Output the [x, y] coordinate of the center of the cell containing the given text.  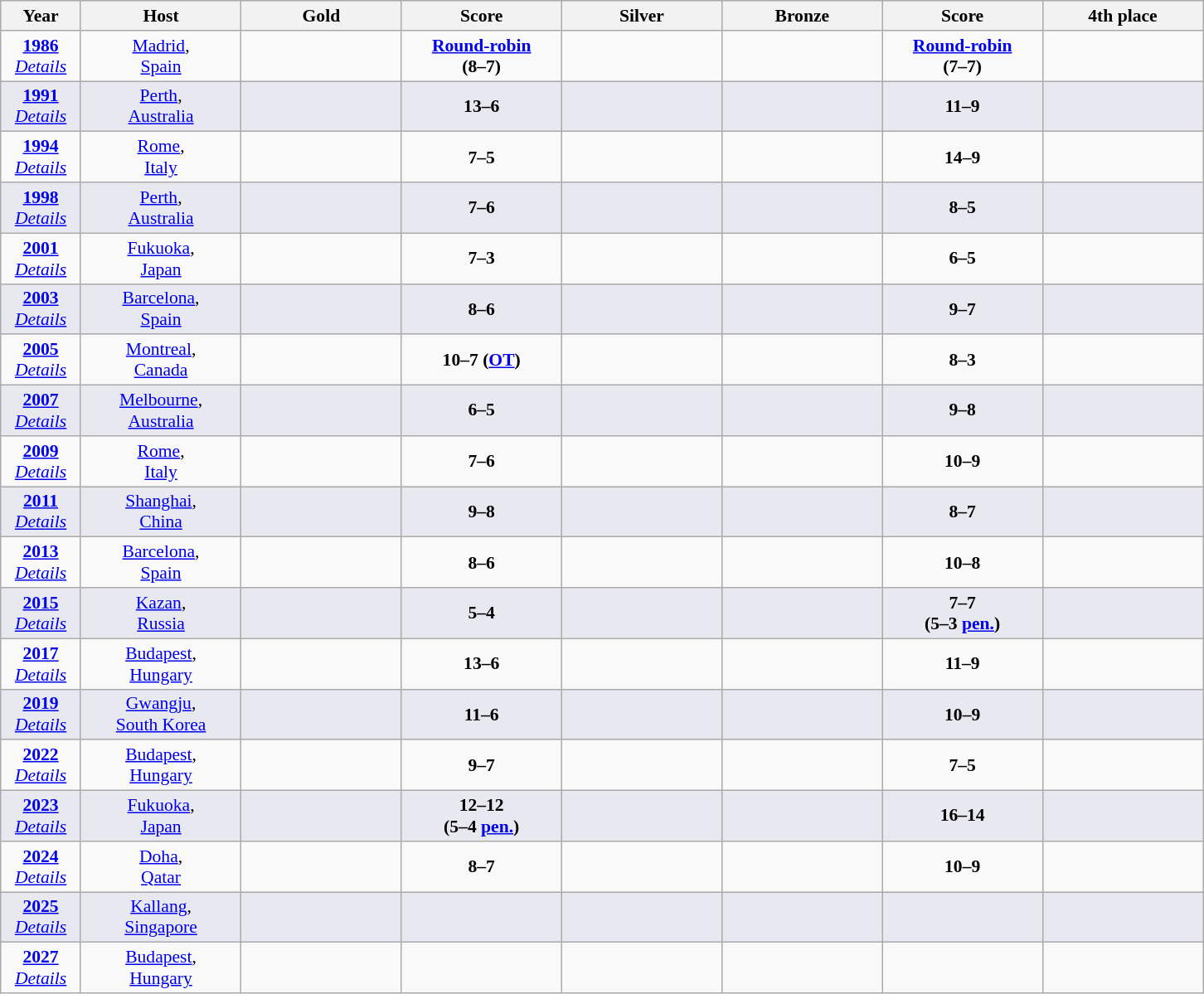
1986Details [41, 56]
10–7 (OT) [481, 360]
2005Details [41, 360]
Round-robin(7–7) [962, 56]
7–3 [481, 259]
2022Details [41, 766]
10–8 [962, 562]
2015Details [41, 613]
11–6 [481, 715]
2019Details [41, 715]
Kallang,Singapore [161, 917]
Bronze [803, 16]
1998Details [41, 207]
2003Details [41, 308]
2027Details [41, 968]
16–14 [962, 816]
5–4 [481, 613]
2009Details [41, 461]
8–3 [962, 360]
2017Details [41, 663]
2013Details [41, 562]
7–7 (5–3 pen.) [962, 613]
14–9 [962, 158]
Round-robin(8–7) [481, 56]
Shanghai,China [161, 512]
2023Details [41, 816]
Silver [642, 16]
2024Details [41, 867]
1991Details [41, 106]
8–5 [962, 207]
Gwangju,South Korea [161, 715]
4th place [1123, 16]
12–12 (5–4 pen.) [481, 816]
Host [161, 16]
1994Details [41, 158]
Kazan,Russia [161, 613]
2011Details [41, 512]
Gold [322, 16]
2001Details [41, 259]
Year [41, 16]
2025Details [41, 917]
Melbourne,Australia [161, 411]
Doha,Qatar [161, 867]
Montreal,Canada [161, 360]
Madrid,Spain [161, 56]
2007Details [41, 411]
